Search for the cell housing the specified text and yield its (X, Y) center coordinate. 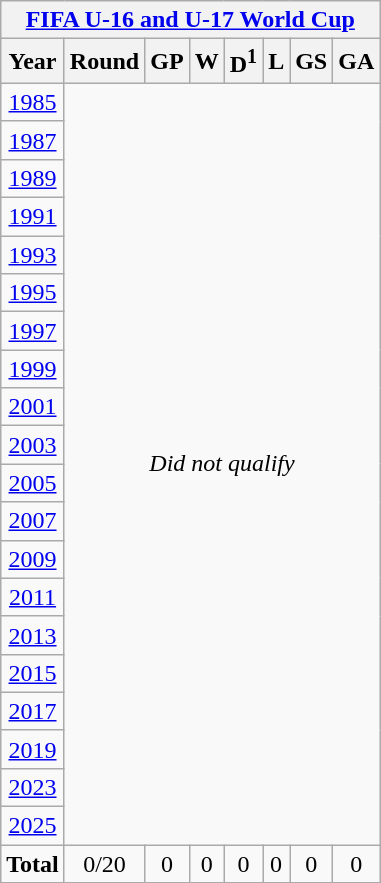
Total (33, 864)
2023 (33, 787)
1989 (33, 178)
2019 (33, 749)
2005 (33, 483)
GA (356, 62)
GP (167, 62)
Year (33, 62)
1985 (33, 102)
0/20 (104, 864)
2015 (33, 673)
1999 (33, 369)
2003 (33, 445)
2001 (33, 407)
FIFA U-16 and U-17 World Cup (190, 20)
2025 (33, 826)
1991 (33, 217)
1995 (33, 293)
2007 (33, 521)
1997 (33, 331)
2013 (33, 635)
Did not qualify (222, 464)
Round (104, 62)
GS (312, 62)
1993 (33, 255)
2009 (33, 559)
L (276, 62)
1987 (33, 140)
2011 (33, 597)
W (206, 62)
2017 (33, 711)
D1 (243, 62)
